Find where the given text appears and provide that cell's center as [x, y] coordinate. 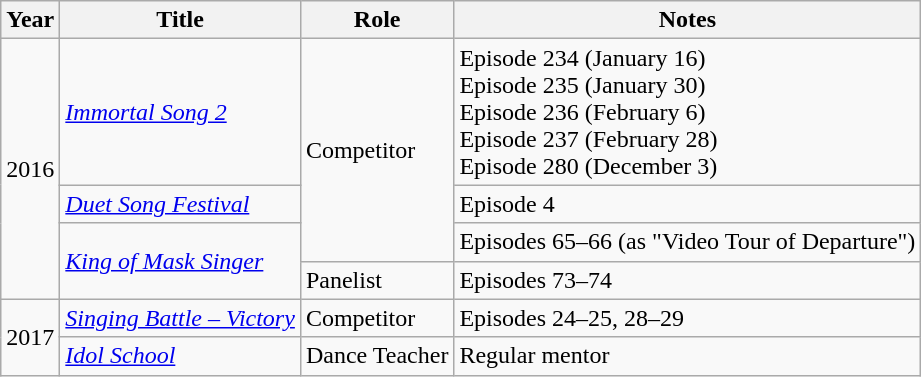
Title [180, 20]
Immortal Song 2 [180, 112]
Episodes 73–74 [688, 280]
Singing Battle – Victory [180, 318]
Dance Teacher [377, 356]
Idol School [180, 356]
Role [377, 20]
Episode 4 [688, 204]
Episodes 65–66 (as "Video Tour of Departure") [688, 242]
Episodes 24–25, 28–29 [688, 318]
Notes [688, 20]
Episode 234 (January 16)Episode 235 (January 30)Episode 236 (February 6)Episode 237 (February 28)Episode 280 (December 3) [688, 112]
Regular mentor [688, 356]
2017 [30, 337]
King of Mask Singer [180, 261]
Panelist [377, 280]
Year [30, 20]
2016 [30, 169]
Duet Song Festival [180, 204]
